Detect which cell encompasses the target text, then output its (x, y) center coordinate. 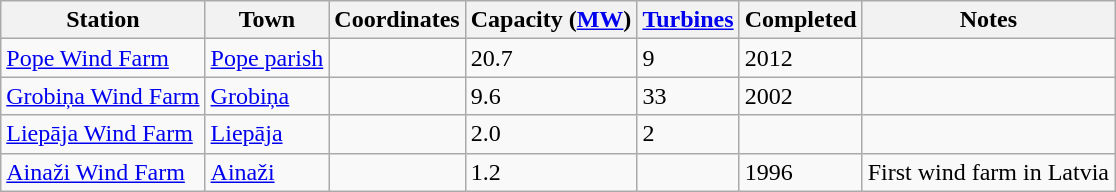
33 (688, 96)
9.6 (551, 96)
Coordinates (397, 20)
Capacity (MW) (551, 20)
2.0 (551, 134)
Grobiņa Wind Farm (103, 96)
1.2 (551, 172)
2002 (800, 96)
Notes (988, 20)
Station (103, 20)
Grobiņa (267, 96)
Completed (800, 20)
Liepāja (267, 134)
2012 (800, 58)
Ainaži (267, 172)
First wind farm in Latvia (988, 172)
2 (688, 134)
Pope parish (267, 58)
Liepāja Wind Farm (103, 134)
1996 (800, 172)
Town (267, 20)
Ainaži Wind Farm (103, 172)
20.7 (551, 58)
Pope Wind Farm (103, 58)
9 (688, 58)
Turbines (688, 20)
